Output the (X, Y) coordinate of the center of the cell containing the given text.  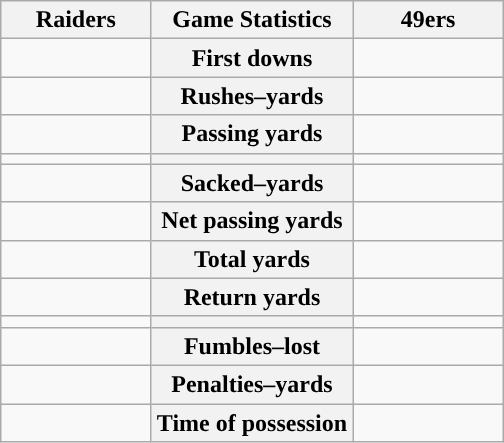
Sacked–yards (252, 183)
Game Statistics (252, 20)
Penalties–yards (252, 384)
Passing yards (252, 134)
Rushes–yards (252, 96)
49ers (428, 20)
Time of possession (252, 423)
Return yards (252, 297)
Net passing yards (252, 221)
Raiders (76, 20)
Total yards (252, 259)
Fumbles–lost (252, 346)
First downs (252, 58)
